Find where the given text appears and provide that cell's center as [X, Y] coordinate. 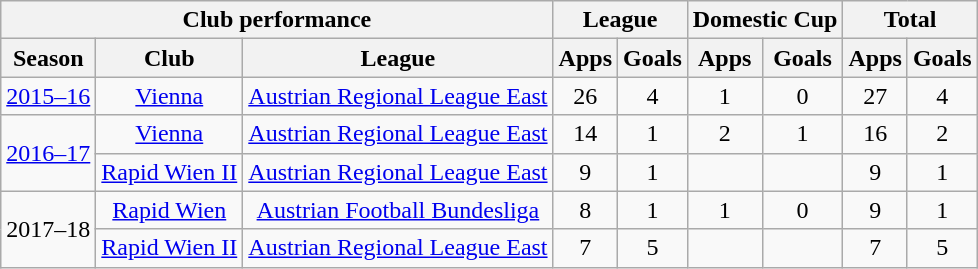
Club [170, 58]
8 [585, 210]
2015–16 [48, 96]
Austrian Football Bundesliga [398, 210]
27 [875, 96]
16 [875, 134]
Club performance [277, 20]
2017–18 [48, 229]
Rapid Wien [170, 210]
14 [585, 134]
2016–17 [48, 153]
Domestic Cup [765, 20]
Season [48, 58]
26 [585, 96]
Total [910, 20]
